Return [X, Y] of the center of cell containing provided text 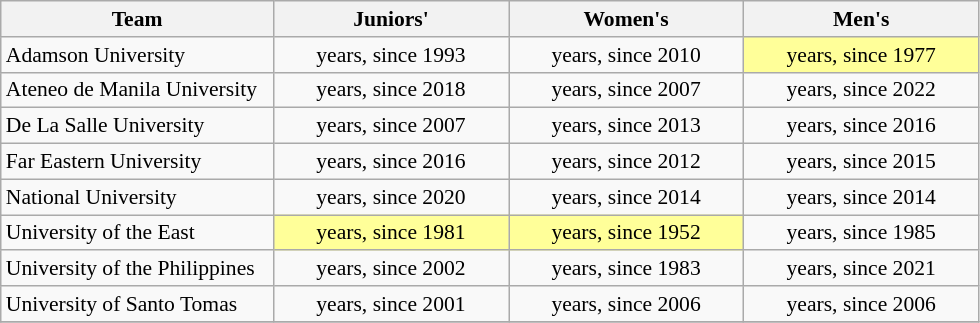
University of the Philippines [138, 269]
University of the East [138, 233]
years, since 2010 [626, 55]
years, since 1983 [626, 269]
years, since 2018 [390, 90]
years, since 1952 [626, 233]
years, since 1981 [390, 233]
years, since 2022 [862, 90]
Far Eastern University [138, 162]
years, since 2020 [390, 197]
De La Salle University [138, 126]
years, since 1993 [390, 55]
years, since 2001 [390, 304]
National University [138, 197]
Adamson University [138, 55]
Women's [626, 19]
years, since 2021 [862, 269]
years, since 1985 [862, 233]
years, since 2013 [626, 126]
University of Santo Tomas [138, 304]
Juniors' [390, 19]
years, since 2012 [626, 162]
Ateneo de Manila University [138, 90]
years, since 2015 [862, 162]
Men's [862, 19]
years, since 2002 [390, 269]
Team [138, 19]
years, since 1977 [862, 55]
